Determine the (x, y) coordinate at the center of the cell enclosing the given text.  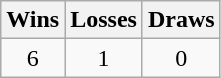
0 (181, 58)
Wins (33, 20)
Losses (104, 20)
1 (104, 58)
6 (33, 58)
Draws (181, 20)
